Scan for the cell matching the given text and deliver its (X, Y) coordinate at center. 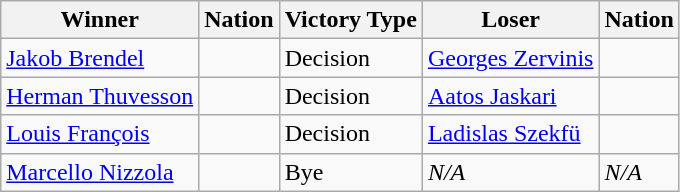
Herman Thuvesson (100, 96)
Winner (100, 20)
Loser (510, 20)
Georges Zervinis (510, 58)
Bye (350, 172)
Aatos Jaskari (510, 96)
Victory Type (350, 20)
Louis François (100, 134)
Marcello Nizzola (100, 172)
Jakob Brendel (100, 58)
Ladislas Szekfü (510, 134)
